Return the [x, y] coordinate for the center point of the cell that contains the specified text.  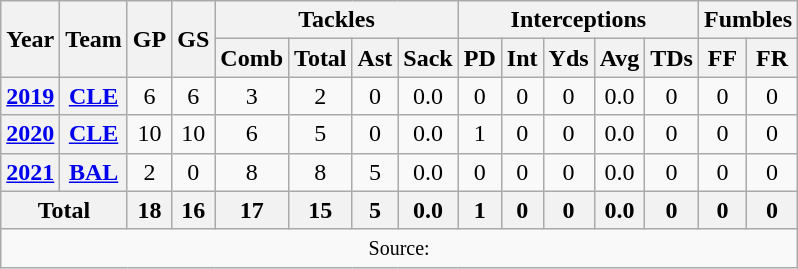
15 [321, 210]
18 [149, 210]
BAL [94, 172]
Fumbles [748, 20]
2019 [30, 96]
Avg [620, 58]
TDs [672, 58]
2021 [30, 172]
Comb [252, 58]
17 [252, 210]
PD [480, 58]
Yds [568, 58]
GP [149, 39]
Tackles [336, 20]
Int [522, 58]
GS [194, 39]
2020 [30, 134]
FF [722, 58]
Sack [428, 58]
16 [194, 210]
3 [252, 96]
Ast [375, 58]
Team [94, 39]
Year [30, 39]
Source: [400, 248]
Interceptions [578, 20]
FR [772, 58]
